Detect which cell encompasses the target text, then output its (x, y) center coordinate. 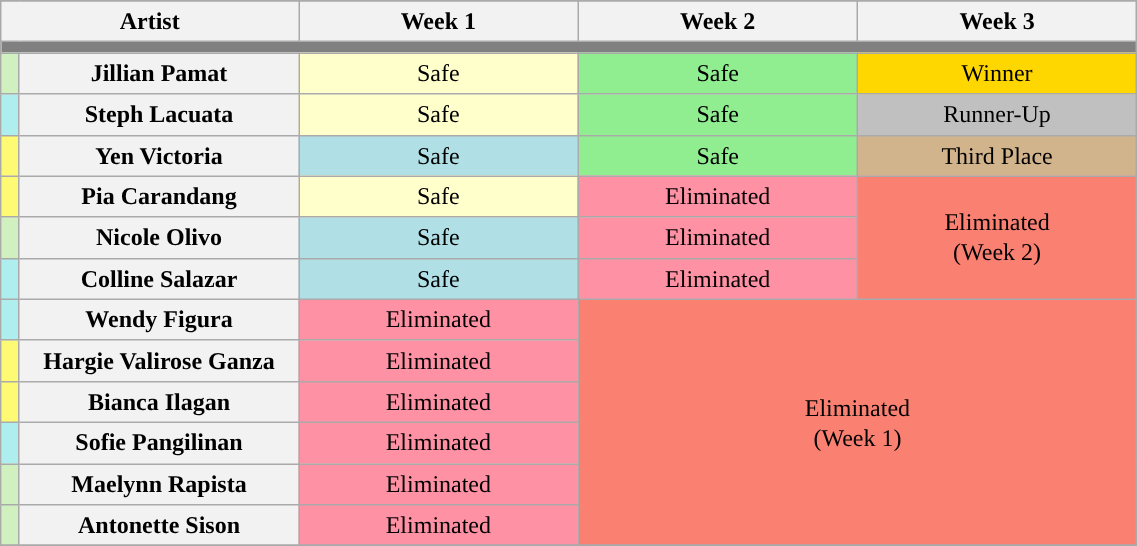
Winner (996, 74)
Week 1 (438, 22)
Artist (150, 22)
Maelynn Rapista (158, 484)
Third Place (996, 156)
Bianca Ilagan (158, 402)
Runner-Up (996, 114)
Hargie Valirose Ganza (158, 360)
Sofie Pangilinan (158, 442)
Week 3 (996, 22)
Eliminated(Week 1) (858, 422)
Steph Lacuata (158, 114)
Pia Carandang (158, 196)
Yen Victoria (158, 156)
Antonette Sison (158, 526)
Nicole Olivo (158, 238)
Eliminated(Week 2) (996, 238)
Colline Salazar (158, 278)
Wendy Figura (158, 320)
Week 2 (718, 22)
Jillian Pamat (158, 74)
